Locate the cell with the specified text and output its (x, y) center coordinate. 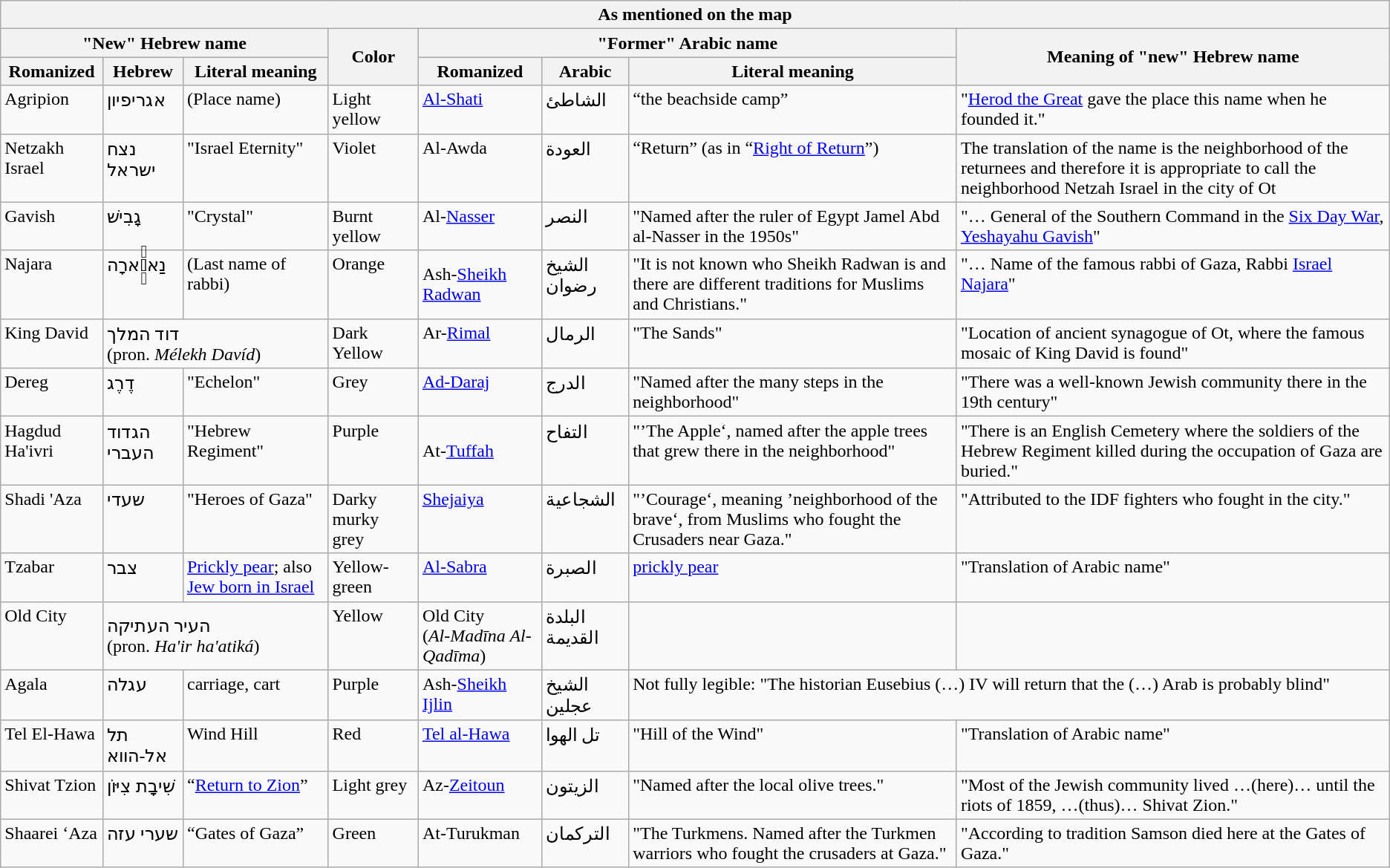
Shivat Tzion (52, 794)
Gavish (52, 226)
العودة (585, 168)
الشجاعية (585, 519)
تل الهوا (585, 745)
البلدة القديمة (585, 636)
“the beachside camp” (793, 110)
Al-Shati (480, 110)
Red (373, 745)
"According to tradition Samson died here at the Gates of Gaza." (1173, 843)
الصبرة (585, 578)
שעדי (143, 519)
prickly pear (793, 578)
"… General of the Southern Command in the Six Day War, Yeshayahu Gavish" (1173, 226)
נצח ישראל (143, 168)
الدرج (585, 392)
"Hill of the Wind" (793, 745)
צבר (143, 578)
"Israel Eternity" (255, 168)
עגלה (143, 695)
נַאגָּ֗ארָה (143, 284)
Agripion (52, 110)
Yellow-green (373, 578)
Violet (373, 168)
Agala (52, 695)
Meaning of "new" Hebrew name (1173, 57)
Ad-Daraj (480, 392)
As mentioned on the map (695, 15)
Tel al-Hawa (480, 745)
Hagdud Ha'ivri (52, 451)
الشيخ رضوان (585, 284)
"Former" Arabic name (688, 43)
Al-Sabra (480, 578)
النصر (585, 226)
Light grey (373, 794)
"Hebrew Regiment" (255, 451)
Old City (52, 636)
Ash-Sheikh Ijlin (480, 695)
"Heroes of Gaza" (255, 519)
"… Name of the famous rabbi of Gaza, Rabbi Israel Najara" (1173, 284)
Wind Hill (255, 745)
"Echelon" (255, 392)
carriage, cart (255, 695)
תל אל-הווא (143, 745)
Al-Awda (480, 168)
At-Tuffah (480, 451)
“Return” (as in “Right of Return”) (793, 168)
التركمان (585, 843)
הגדוד העברי (143, 451)
"There is an English Cemetery where the soldiers of the Hebrew Regiment killed during the occupation of Gaza are buried." (1173, 451)
שִׁיבָת צִיּוֹן (143, 794)
Az-Zeitoun (480, 794)
Green (373, 843)
Grey (373, 392)
"Named after the local olive trees." (793, 794)
"Named after the ruler of Egypt Jamel Abd al-Nasser in the 1950s" (793, 226)
(Place name) (255, 110)
"The Turkmens. Named after the Turkmen warriors who fought the crusaders at Gaza." (793, 843)
Prickly pear; also Jew born in Israel (255, 578)
Hebrew (143, 71)
“Gates of Gaza” (255, 843)
שערי עזה (143, 843)
Netzakh Israel (52, 168)
Najara (52, 284)
Darky murky grey (373, 519)
Light yellow (373, 110)
"Location of ancient synagogue of Ot, where the famous mosaic of King David is found" (1173, 343)
الشاطئ (585, 110)
Al-Nasser (480, 226)
"Crystal" (255, 226)
“Return to Zion” (255, 794)
التفاح (585, 451)
Shejaiya (480, 519)
(Last name of rabbi) (255, 284)
"It is not known who Sheikh Radwan is and there are different traditions for Muslims and Christians." (793, 284)
Color (373, 57)
Dereg (52, 392)
"’Courage‘, meaning ’neighborhood of the brave‘, from Muslims who fought the Crusaders near Gaza." (793, 519)
דֶרֶג (143, 392)
Arabic (585, 71)
Ar-Rimal (480, 343)
"Named after the many steps in the neighborhood" (793, 392)
דוד המלך (pron. Mélekh Davíd) (215, 343)
Dark Yellow (373, 343)
"Attributed to the IDF fighters who fought in the city." (1173, 519)
"New" Hebrew name (165, 43)
העיר העתיקה (pron. Ha'ir ha'atiká) (215, 636)
Not fully legible: "The historian Eusebius (…) IV will return that the (…) Arab is probably blind" (1010, 695)
Yellow (373, 636)
الشيخ عجلين (585, 695)
Ash-Sheikh Radwan (480, 284)
אגריפיון (143, 110)
"Most of the Jewish community lived …(here)… until the riots of 1859, …(thus)… Shivat Zion." (1173, 794)
At-Turukman (480, 843)
Tel El-Hawa (52, 745)
"’The Apple‘, named after the apple trees that grew there in the neighborhood" (793, 451)
"There was a well-known Jewish community there in the 19th century" (1173, 392)
"Herod the Great gave the place this name when he founded it." (1173, 110)
גָבִישׁ (143, 226)
الرمال (585, 343)
Shaarei ‘Aza (52, 843)
Shadi 'Aza (52, 519)
King David (52, 343)
"The Sands" (793, 343)
Orange (373, 284)
الزيتون (585, 794)
Tzabar (52, 578)
Burnt yellow (373, 226)
Old City(Al-Madīna Al-Qadīma) (480, 636)
